Scan for the cell matching the given text and deliver its (x, y) coordinate at center. 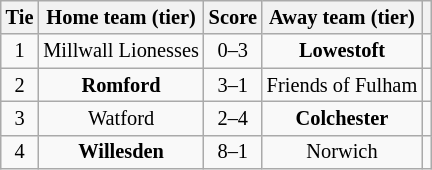
1 (20, 51)
Romford (120, 85)
Lowestoft (342, 51)
3 (20, 118)
8–1 (233, 152)
Willesden (120, 152)
3–1 (233, 85)
0–3 (233, 51)
Away team (tier) (342, 17)
Score (233, 17)
Norwich (342, 152)
2–4 (233, 118)
Watford (120, 118)
Millwall Lionesses (120, 51)
2 (20, 85)
Home team (tier) (120, 17)
Friends of Fulham (342, 85)
Colchester (342, 118)
Tie (20, 17)
4 (20, 152)
